Determine the (x, y) coordinate at the center of the cell enclosing the given text.  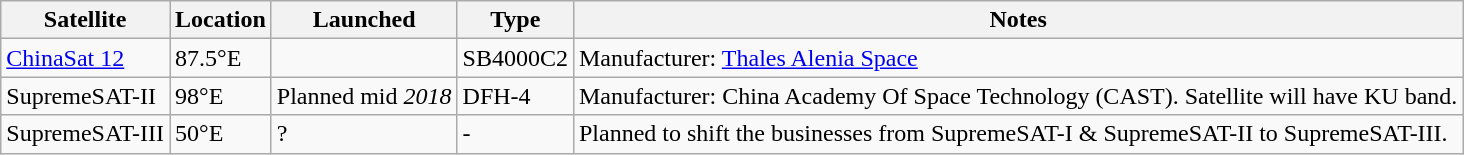
Type (515, 20)
Satellite (86, 20)
- (515, 134)
SupremeSAT-III (86, 134)
SupremeSAT-II (86, 96)
50°E (221, 134)
SB4000C2 (515, 58)
98°E (221, 96)
DFH-4 (515, 96)
Manufacturer: Thales Alenia Space (1018, 58)
Planned mid 2018 (364, 96)
87.5°E (221, 58)
ChinaSat 12 (86, 58)
Planned to shift the businesses from SupremeSAT-I & SupremeSAT-II to SupremeSAT-III. (1018, 134)
Launched (364, 20)
Notes (1018, 20)
Manufacturer: China Academy Of Space Technology (CAST). Satellite will have KU band. (1018, 96)
Location (221, 20)
? (364, 134)
